Extract the [X, Y] coordinate from the center of the cell holding the provided text.  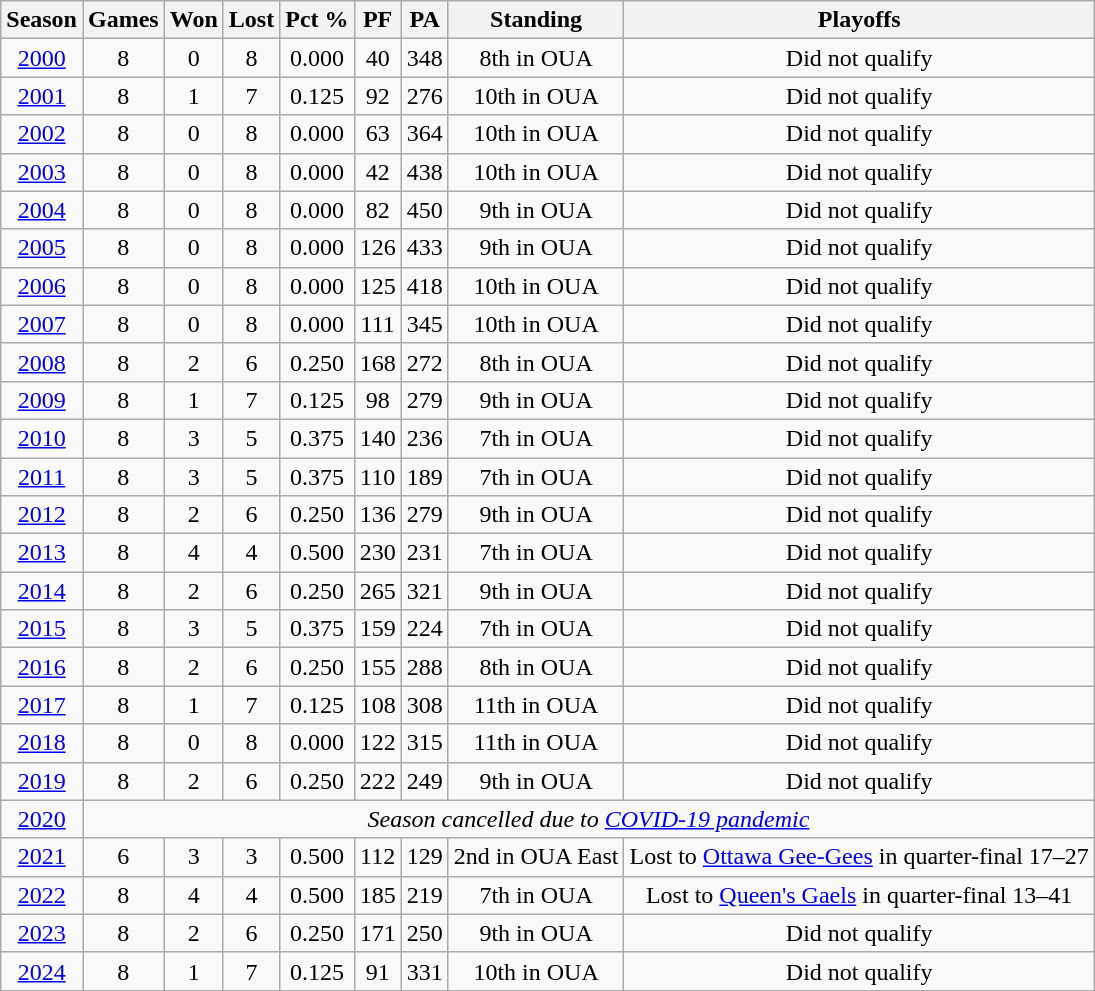
321 [424, 591]
82 [378, 210]
Season cancelled due to COVID-19 pandemic [588, 819]
2018 [42, 743]
125 [378, 286]
2006 [42, 286]
222 [378, 781]
2000 [42, 58]
272 [424, 362]
Won [194, 20]
2021 [42, 857]
2023 [42, 933]
230 [378, 553]
2001 [42, 96]
Season [42, 20]
2019 [42, 781]
2013 [42, 553]
112 [378, 857]
2004 [42, 210]
2015 [42, 629]
2012 [42, 515]
433 [424, 248]
Lost to Ottawa Gee-Gees in quarter-final 17–27 [859, 857]
438 [424, 172]
92 [378, 96]
159 [378, 629]
185 [378, 895]
140 [378, 438]
Games [123, 20]
111 [378, 324]
2017 [42, 705]
PF [378, 20]
2016 [42, 667]
2014 [42, 591]
2010 [42, 438]
136 [378, 515]
PA [424, 20]
2nd in OUA East [536, 857]
40 [378, 58]
63 [378, 134]
126 [378, 248]
418 [424, 286]
Lost [251, 20]
345 [424, 324]
308 [424, 705]
91 [378, 971]
2008 [42, 362]
42 [378, 172]
Pct % [317, 20]
98 [378, 400]
265 [378, 591]
249 [424, 781]
450 [424, 210]
315 [424, 743]
2005 [42, 248]
2024 [42, 971]
168 [378, 362]
Playoffs [859, 20]
331 [424, 971]
2003 [42, 172]
108 [378, 705]
2011 [42, 477]
Standing [536, 20]
224 [424, 629]
2022 [42, 895]
110 [378, 477]
2020 [42, 819]
189 [424, 477]
231 [424, 553]
2009 [42, 400]
2002 [42, 134]
276 [424, 96]
2007 [42, 324]
348 [424, 58]
236 [424, 438]
Lost to Queen's Gaels in quarter-final 13–41 [859, 895]
250 [424, 933]
219 [424, 895]
129 [424, 857]
171 [378, 933]
364 [424, 134]
155 [378, 667]
288 [424, 667]
122 [378, 743]
